Scan for the cell matching the given text and deliver its (x, y) coordinate at center. 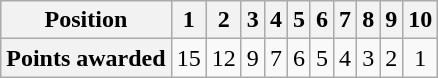
Points awarded (86, 58)
Position (86, 20)
8 (368, 20)
15 (188, 58)
10 (420, 20)
12 (224, 58)
